For the text-containing cell, return its midpoint in (x, y) coordinate format. 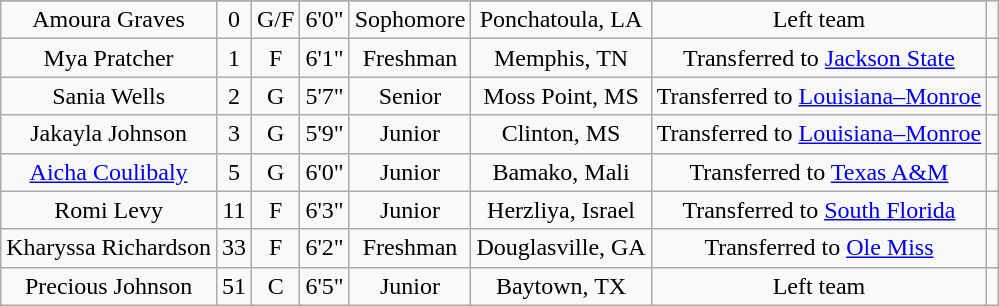
Mya Pratcher (109, 58)
G/F (276, 20)
Memphis, TN (561, 58)
3 (234, 134)
Transferred to South Florida (818, 210)
Herzliya, Israel (561, 210)
Moss Point, MS (561, 96)
Sophomore (410, 20)
Aicha Coulibaly (109, 172)
Transferred to Jackson State (818, 58)
Sania Wells (109, 96)
Ponchatoula, LA (561, 20)
Precious Johnson (109, 286)
51 (234, 286)
Douglasville, GA (561, 248)
Senior (410, 96)
Clinton, MS (561, 134)
5 (234, 172)
5'7" (324, 96)
Transferred to Texas A&M (818, 172)
Jakayla Johnson (109, 134)
11 (234, 210)
Amoura Graves (109, 20)
6'3" (324, 210)
C (276, 286)
Baytown, TX (561, 286)
Romi Levy (109, 210)
Bamako, Mali (561, 172)
2 (234, 96)
1 (234, 58)
6'5" (324, 286)
6'2" (324, 248)
5'9" (324, 134)
Kharyssa Richardson (109, 248)
6'1" (324, 58)
0 (234, 20)
Transferred to Ole Miss (818, 248)
33 (234, 248)
